Extract the (x, y) coordinate from the center of the cell holding the provided text.  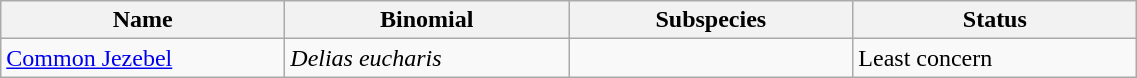
Subspecies (711, 20)
Common Jezebel (143, 58)
Status (995, 20)
Least concern (995, 58)
Binomial (427, 20)
Delias eucharis (427, 58)
Name (143, 20)
